Pinpoint the cell where the given text exists, returning its (X, Y) midpoint coordinate. 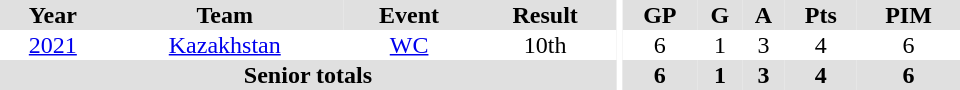
2021 (53, 45)
Kazakhstan (225, 45)
Result (545, 15)
Pts (820, 15)
Event (410, 15)
GP (660, 15)
G (720, 15)
A (763, 15)
Year (53, 15)
PIM (908, 15)
WC (410, 45)
Senior totals (308, 75)
10th (545, 45)
Team (225, 15)
